Capture the cell that displays the provided text and extract its [X, Y] central coordinate. 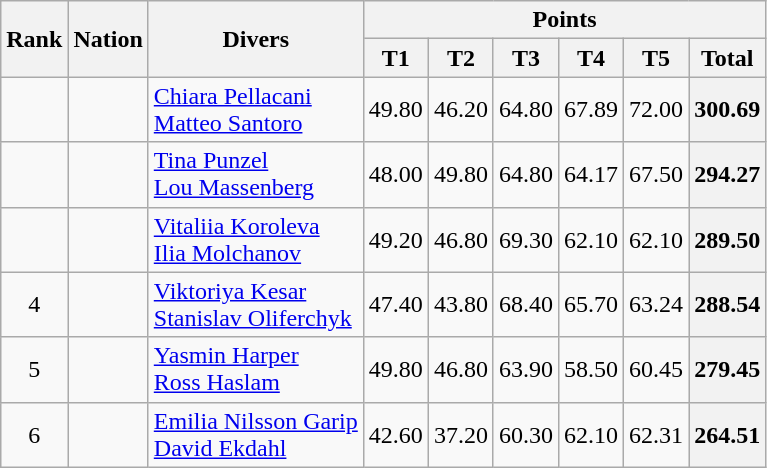
63.90 [526, 370]
68.40 [526, 304]
289.50 [728, 240]
T1 [396, 58]
T4 [590, 58]
T2 [460, 58]
Divers [256, 39]
46.20 [460, 110]
43.80 [460, 304]
64.17 [590, 174]
58.50 [590, 370]
264.51 [728, 434]
300.69 [728, 110]
Total [728, 58]
37.20 [460, 434]
48.00 [396, 174]
Yasmin HarperRoss Haslam [256, 370]
4 [34, 304]
288.54 [728, 304]
Vitaliia KorolevaIlia Molchanov [256, 240]
Emilia Nilsson Garip David Ekdahl [256, 434]
T3 [526, 58]
Viktoriya KesarStanislav Oliferchyk [256, 304]
72.00 [656, 110]
60.45 [656, 370]
Chiara PellacaniMatteo Santoro [256, 110]
294.27 [728, 174]
49.20 [396, 240]
69.30 [526, 240]
T5 [656, 58]
62.31 [656, 434]
Rank [34, 39]
47.40 [396, 304]
63.24 [656, 304]
279.45 [728, 370]
Nation [108, 39]
60.30 [526, 434]
Tina PunzelLou Massenberg [256, 174]
6 [34, 434]
67.89 [590, 110]
5 [34, 370]
Points [564, 20]
42.60 [396, 434]
67.50 [656, 174]
65.70 [590, 304]
